Return the (x, y) coordinate for the center point of the cell that contains the specified text.  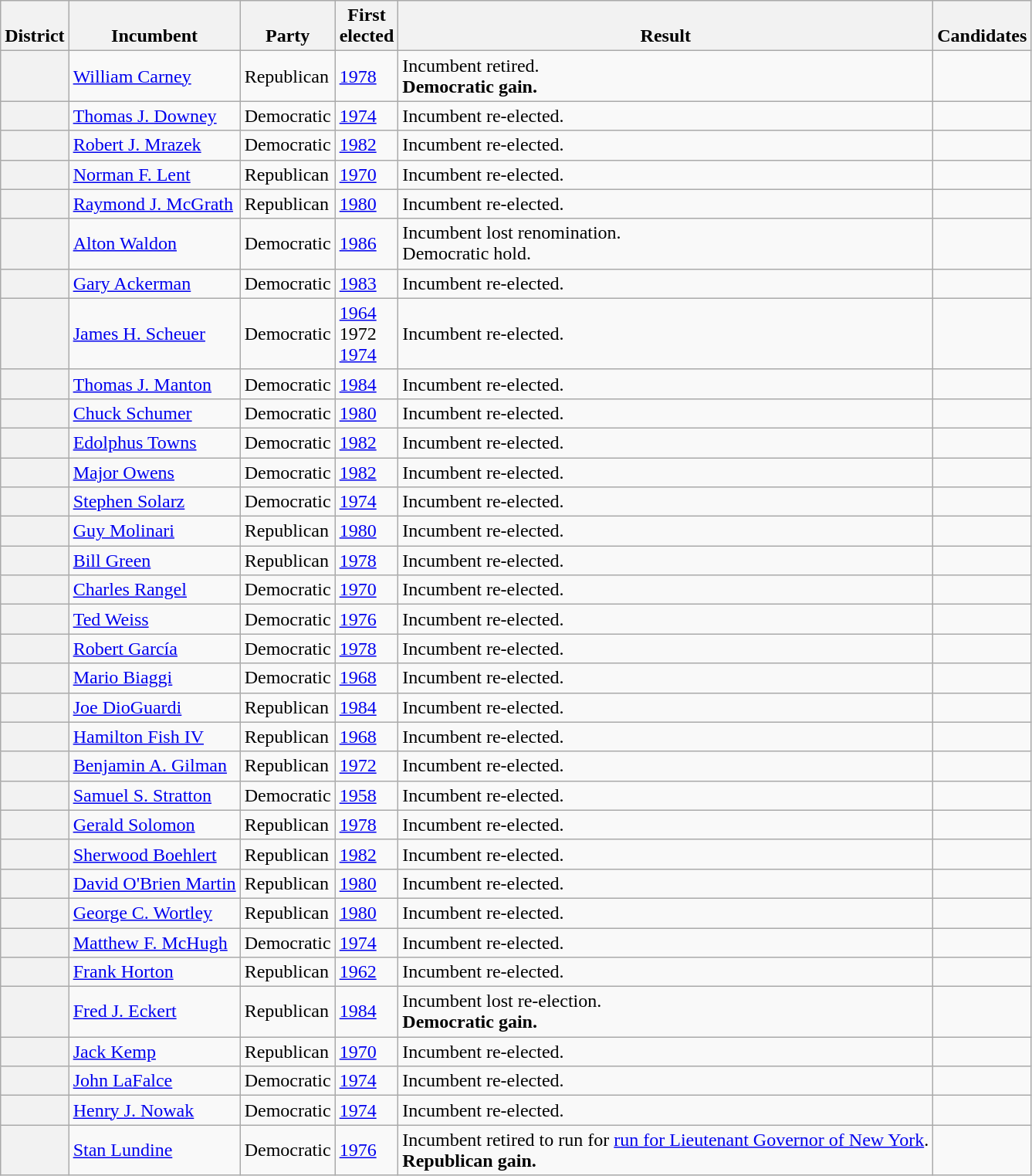
Thomas J. Downey (154, 116)
John LaFalce (154, 1081)
District (35, 26)
Incumbent retired.Democratic gain. (665, 76)
Fred J. Eckert (154, 1012)
Firstelected (367, 26)
Samuel S. Stratton (154, 795)
Major Owens (154, 472)
Incumbent lost renomination.Democratic hold. (665, 244)
Matthew F. McHugh (154, 943)
Party (287, 26)
Result (665, 26)
1962 (367, 972)
George C. Wortley (154, 913)
Mario Biaggi (154, 678)
Charles Rangel (154, 590)
Thomas J. Manton (154, 384)
Alton Waldon (154, 244)
Henry J. Nowak (154, 1110)
Incumbent lost re-election.Democratic gain. (665, 1012)
Incumbent (154, 26)
Gary Ackerman (154, 283)
Benjamin A. Gilman (154, 766)
Hamilton Fish IV (154, 737)
Stan Lundine (154, 1151)
Edolphus Towns (154, 442)
Robert J. Mrazek (154, 145)
James H. Scheuer (154, 334)
Bill Green (154, 561)
Sherwood Boehlert (154, 854)
19641972 1974 (367, 334)
Jack Kemp (154, 1052)
Guy Molinari (154, 531)
1986 (367, 244)
Raymond J. McGrath (154, 204)
Gerald Solomon (154, 825)
Robert García (154, 649)
Stephen Solarz (154, 502)
Candidates (982, 26)
Chuck Schumer (154, 413)
1983 (367, 283)
Joe DioGuardi (154, 707)
David O'Brien Martin (154, 883)
Incumbent retired to run for run for Lieutenant Governor of New York.Republican gain. (665, 1151)
Frank Horton (154, 972)
1972 (367, 766)
William Carney (154, 76)
Ted Weiss (154, 619)
1958 (367, 795)
Norman F. Lent (154, 175)
